Find where the given text appears and provide that cell's center as [X, Y] coordinate. 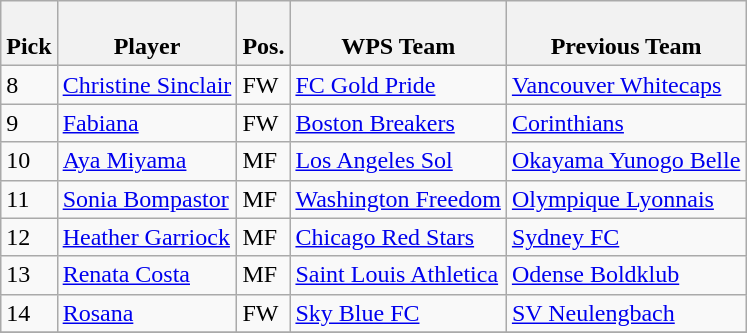
SV Neulengbach [626, 313]
Okayama Yunogo Belle [626, 161]
Chicago Red Stars [398, 237]
Washington Freedom [398, 199]
11 [29, 199]
9 [29, 123]
Saint Louis Athletica [398, 275]
8 [29, 85]
Player [147, 34]
Odense Boldklub [626, 275]
Corinthians [626, 123]
Previous Team [626, 34]
14 [29, 313]
Heather Garriock [147, 237]
Christine Sinclair [147, 85]
Boston Breakers [398, 123]
Sonia Bompastor [147, 199]
Aya Miyama [147, 161]
Fabiana [147, 123]
10 [29, 161]
Pos. [264, 34]
Pick [29, 34]
Sydney FC [626, 237]
Los Angeles Sol [398, 161]
Vancouver Whitecaps [626, 85]
Rosana [147, 313]
13 [29, 275]
Renata Costa [147, 275]
12 [29, 237]
FC Gold Pride [398, 85]
WPS Team [398, 34]
Sky Blue FC [398, 313]
Olympique Lyonnais [626, 199]
